For the text-containing cell, return its midpoint in [x, y] coordinate format. 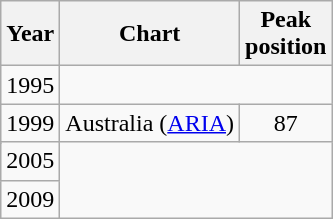
Year [30, 34]
2009 [30, 199]
1995 [30, 85]
87 [286, 123]
Peakposition [286, 34]
2005 [30, 161]
Australia (ARIA) [150, 123]
Chart [150, 34]
1999 [30, 123]
